Return the [X, Y] coordinate for the center point of the cell that contains the specified text.  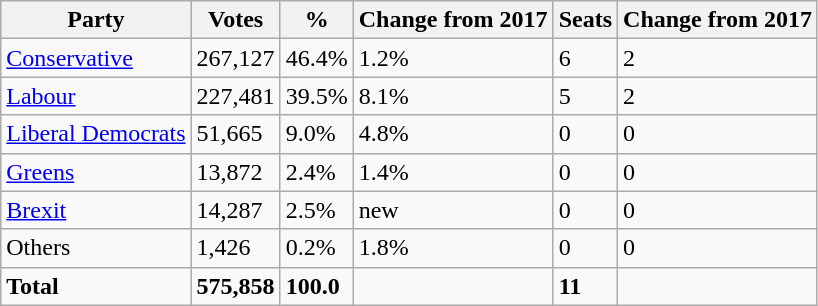
100.0 [316, 286]
Labour [96, 96]
9.0% [316, 134]
Brexit [96, 210]
Party [96, 20]
8.1% [453, 96]
1.2% [453, 58]
5 [585, 96]
2.5% [316, 210]
0.2% [316, 248]
2.4% [316, 172]
14,287 [236, 210]
11 [585, 286]
Seats [585, 20]
51,665 [236, 134]
1,426 [236, 248]
4.8% [453, 134]
% [316, 20]
Votes [236, 20]
46.4% [316, 58]
new [453, 210]
267,127 [236, 58]
Total [96, 286]
575,858 [236, 286]
Conservative [96, 58]
6 [585, 58]
1.4% [453, 172]
Others [96, 248]
Liberal Democrats [96, 134]
227,481 [236, 96]
13,872 [236, 172]
Greens [96, 172]
1.8% [453, 248]
39.5% [316, 96]
